Return [X, Y] of the center of cell containing provided text 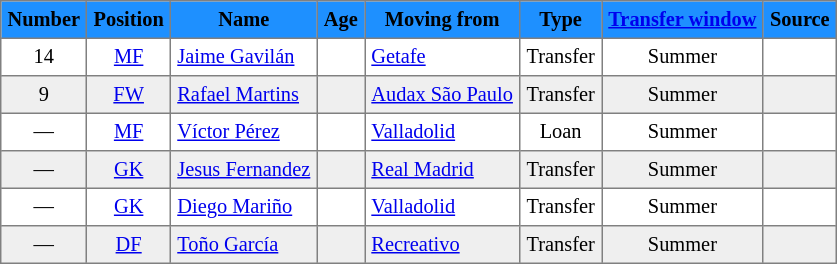
Number [44, 20]
Real Madrid [442, 170]
Rafael Martins [244, 95]
Source [800, 20]
Toño García [244, 245]
Position [129, 20]
14 [44, 57]
FW [129, 95]
Moving from [442, 20]
Víctor Pérez [244, 132]
Name [244, 20]
Audax São Paulo [442, 95]
Recreativo [442, 245]
Jaime Gavilán [244, 57]
Loan [561, 132]
Type [561, 20]
Jesus Fernandez [244, 170]
Getafe [442, 57]
Diego Mariño [244, 207]
Transfer window [683, 20]
Age [340, 20]
9 [44, 95]
DF [129, 245]
